Pinpoint the cell where the given text exists, returning its (x, y) midpoint coordinate. 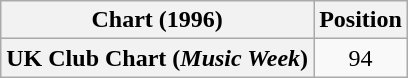
94 (361, 58)
Chart (1996) (158, 20)
Position (361, 20)
UK Club Chart (Music Week) (158, 58)
